Find where the given text appears and provide that cell's center as (x, y) coordinate. 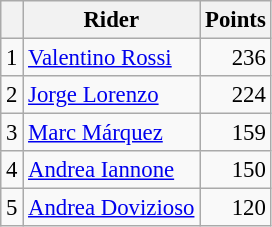
150 (236, 170)
120 (236, 208)
Andrea Dovizioso (112, 208)
Rider (112, 20)
159 (236, 133)
1 (12, 58)
3 (12, 133)
224 (236, 95)
Jorge Lorenzo (112, 95)
5 (12, 208)
Points (236, 20)
Marc Márquez (112, 133)
Andrea Iannone (112, 170)
236 (236, 58)
Valentino Rossi (112, 58)
4 (12, 170)
2 (12, 95)
